Identify which cell holds the provided text, then report its [x, y] central coordinate. 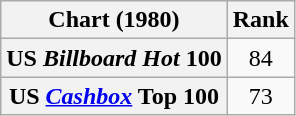
Rank [260, 20]
US Cashbox Top 100 [114, 96]
73 [260, 96]
Chart (1980) [114, 20]
US Billboard Hot 100 [114, 58]
84 [260, 58]
